Locate the cell with the specified text and output its (x, y) center coordinate. 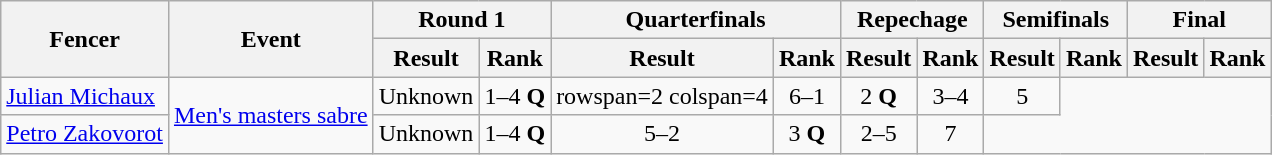
rowspan=2 colspan=4 (662, 96)
Quarterfinals (696, 20)
Men's masters sabre (270, 115)
Petro Zakovorot (85, 134)
3–4 (950, 96)
3 Q (806, 134)
Semifinals (1056, 20)
6–1 (806, 96)
Round 1 (462, 20)
5–2 (662, 134)
2–5 (878, 134)
Julian Michaux (85, 96)
7 (950, 134)
Repechage (912, 20)
Final (1199, 20)
Fencer (85, 39)
Event (270, 39)
5 (1022, 96)
2 Q (878, 96)
